From the cell containing the given text, extract its center point as [x, y] coordinate. 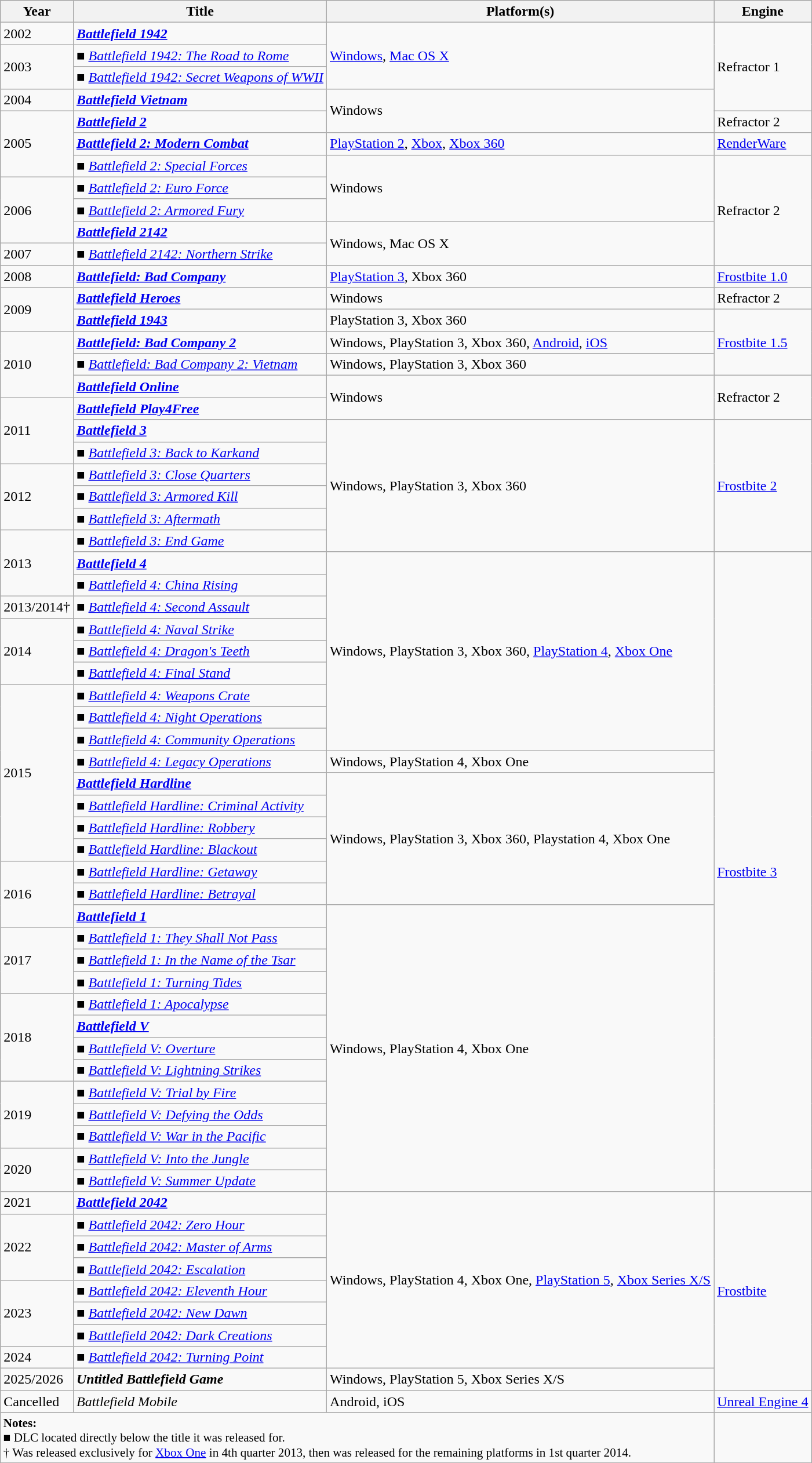
2017 [37, 960]
■ Battlefield: Bad Company 2: Vietnam [199, 365]
■ Battlefield 2042: Turning Point [199, 1358]
2016 [37, 894]
Platform(s) [520, 12]
Year [37, 12]
Battlefield 4 [199, 563]
■ Battlefield 2042: Zero Hour [199, 1225]
Windows, PlayStation 5, Xbox Series X/S [520, 1380]
Windows, PlayStation 3, Xbox 360, PlayStation 4, Xbox One [520, 652]
■ Battlefield Hardline: Blackout [199, 850]
Untitled Battlefield Game [199, 1380]
2024 [37, 1358]
■ Battlefield 1: They Shall Not Pass [199, 938]
Battlefield 1942 [199, 34]
Cancelled [37, 1402]
Battlefield V [199, 1027]
Battlefield 1 [199, 916]
2003 [37, 67]
■ Battlefield 1942: Secret Weapons of WWII [199, 78]
2010 [37, 365]
Frostbite 1.0 [763, 276]
■ Battlefield 4: Naval Strike [199, 629]
Battlefield Online [199, 387]
■ Battlefield 2: Armored Fury [199, 210]
2015 [37, 773]
■ Battlefield V: War in the Pacific [199, 1137]
2018 [37, 1038]
Battlefield 2 [199, 122]
Engine [763, 12]
2009 [37, 310]
Battlefield 2042 [199, 1203]
Battlefield: Bad Company 2 [199, 343]
Battlefield Heroes [199, 299]
■ Battlefield 4: Legacy Operations [199, 762]
■ Battlefield 3: End Game [199, 541]
Frostbite 1.5 [763, 343]
Windows, PlayStation 3, Xbox 360, Playstation 4, Xbox One [520, 839]
Windows, PlayStation 3, Xbox 360, Android, iOS [520, 343]
■ Battlefield 4: China Rising [199, 585]
Battlefield Play4Free [199, 409]
■ Battlefield V: Trial by Fire [199, 1093]
2013/2014† [37, 607]
Battlefield: Bad Company [199, 276]
Frostbite 3 [763, 872]
■ Battlefield 3: Aftermath [199, 519]
■ Battlefield 4: Final Stand [199, 674]
2005 [37, 144]
2004 [37, 100]
2008 [37, 276]
Battlefield Mobile [199, 1402]
■ Battlefield V: Lightning Strikes [199, 1071]
Battlefield 2: Modern Combat [199, 144]
■ Battlefield 2042: Eleventh Hour [199, 1291]
2020 [37, 1170]
PlayStation 2, Xbox, Xbox 360 [520, 144]
2011 [37, 431]
Android, iOS [520, 1402]
Battlefield 1943 [199, 321]
Battlefield 3 [199, 431]
2023 [37, 1313]
2013 [37, 563]
Windows, PlayStation 4, Xbox One, PlayStation 5, Xbox Series X/S [520, 1280]
■ Battlefield 3: Close Quarters [199, 475]
■ Battlefield 2042: Dark Creations [199, 1335]
■ Battlefield 4: Dragon's Teeth [199, 652]
■ Battlefield 4: Community Operations [199, 740]
2012 [37, 497]
Unreal Engine 4 [763, 1402]
■ Battlefield 4: Second Assault [199, 607]
2022 [37, 1247]
■ Battlefield 2142: Northern Strike [199, 254]
■ Battlefield Hardline: Getaway [199, 872]
■ Battlefield 1: Turning Tides [199, 982]
Title [199, 12]
2014 [37, 651]
RenderWare [763, 144]
■ Battlefield 4: Night Operations [199, 718]
2025/2026 [37, 1380]
■ Battlefield 1942: The Road to Rome [199, 56]
Refractor 1 [763, 67]
Battlefield Hardline [199, 784]
■ Battlefield Hardline: Criminal Activity [199, 806]
■ Battlefield 2: Special Forces [199, 166]
■ Battlefield V: Defying the Odds [199, 1115]
■ Battlefield 2: Euro Force [199, 188]
Frostbite [763, 1291]
Battlefield Vietnam [199, 100]
■ Battlefield Hardline: Robbery [199, 828]
■ Battlefield V: Overture [199, 1049]
■ Battlefield Hardline: Betrayal [199, 894]
■ Battlefield V: Summer Update [199, 1181]
2019 [37, 1115]
■ Battlefield 3: Back to Karkand [199, 453]
Battlefield 2142 [199, 232]
2021 [37, 1203]
■ Battlefield V: Into the Jungle [199, 1159]
■ Battlefield 2042: Escalation [199, 1269]
■ Battlefield 2042: Master of Arms [199, 1247]
Frostbite 2 [763, 486]
■ Battlefield 3: Armored Kill [199, 497]
■ Battlefield 4: Weapons Crate [199, 696]
2002 [37, 34]
■ Battlefield 1: Apocalypse [199, 1005]
■ Battlefield 1: In the Name of the Tsar [199, 960]
2007 [37, 254]
2006 [37, 210]
■ Battlefield 2042: New Dawn [199, 1313]
